Pinpoint the cell where the given text exists, returning its [x, y] midpoint coordinate. 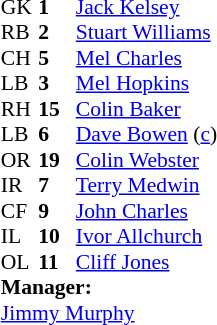
15 [57, 109]
Colin Baker [146, 109]
Colin Webster [146, 160]
IL [20, 237]
6 [57, 135]
RB [20, 33]
3 [57, 83]
Dave Bowen (c) [146, 135]
10 [57, 237]
IR [20, 185]
19 [57, 160]
Mel Hopkins [146, 83]
Ivor Allchurch [146, 237]
5 [57, 58]
2 [57, 33]
Terry Medwin [146, 185]
Stuart Williams [146, 33]
CF [20, 211]
OL [20, 262]
John Charles [146, 211]
RH [20, 109]
Mel Charles [146, 58]
7 [57, 185]
11 [57, 262]
OR [20, 160]
Manager: [109, 287]
CH [20, 58]
9 [57, 211]
Cliff Jones [146, 262]
